Identify which cell holds the provided text, then report its (X, Y) central coordinate. 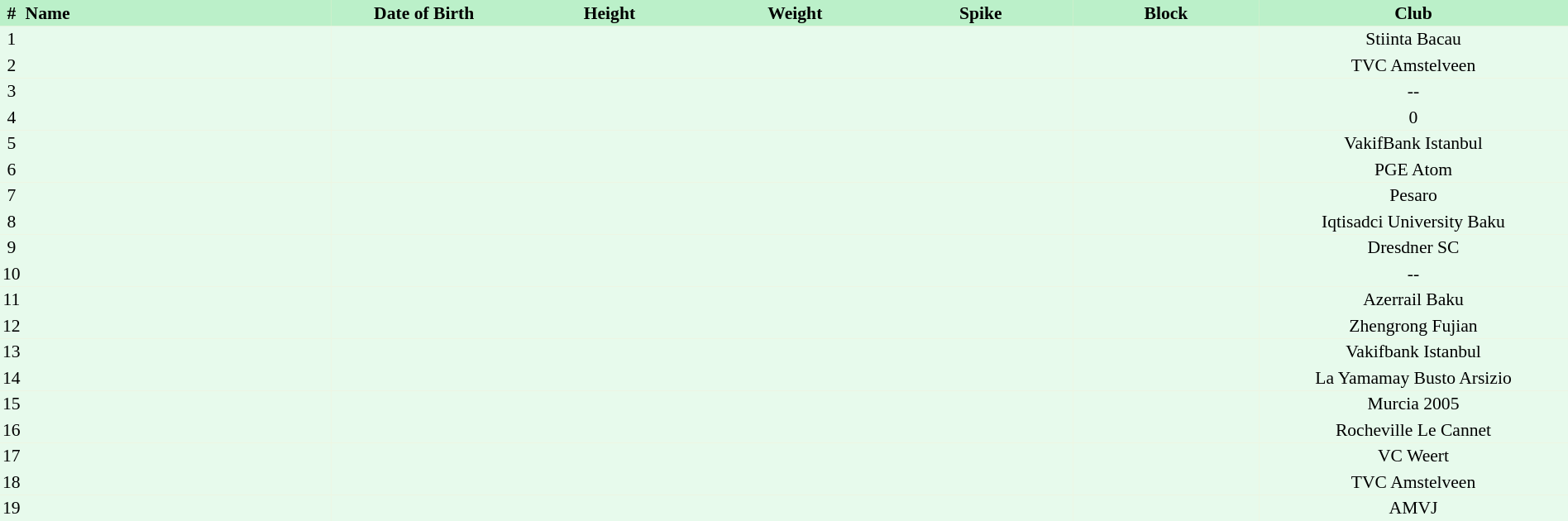
2 (12, 65)
8 (12, 222)
Vakifbank Istanbul (1413, 352)
3 (12, 91)
VC Weert (1413, 456)
Azerrail Baku (1413, 299)
0 (1413, 117)
16 (12, 430)
PGE Atom (1413, 170)
Murcia 2005 (1413, 404)
6 (12, 170)
19 (12, 508)
14 (12, 378)
VakifBank Istanbul (1413, 144)
4 (12, 117)
Rocheville Le Cannet (1413, 430)
13 (12, 352)
15 (12, 404)
Weight (795, 13)
Dresdner SC (1413, 248)
Spike (981, 13)
Name (177, 13)
17 (12, 456)
7 (12, 195)
La Yamamay Busto Arsizio (1413, 378)
5 (12, 144)
Height (610, 13)
9 (12, 248)
10 (12, 274)
Zhengrong Fujian (1413, 326)
Stiinta Bacau (1413, 40)
1 (12, 40)
AMVJ (1413, 508)
18 (12, 482)
Pesaro (1413, 195)
Date of Birth (424, 13)
12 (12, 326)
Club (1413, 13)
# (12, 13)
11 (12, 299)
Block (1166, 13)
Iqtisadci University Baku (1413, 222)
